Pinpoint the cell where the given text exists, returning its (x, y) midpoint coordinate. 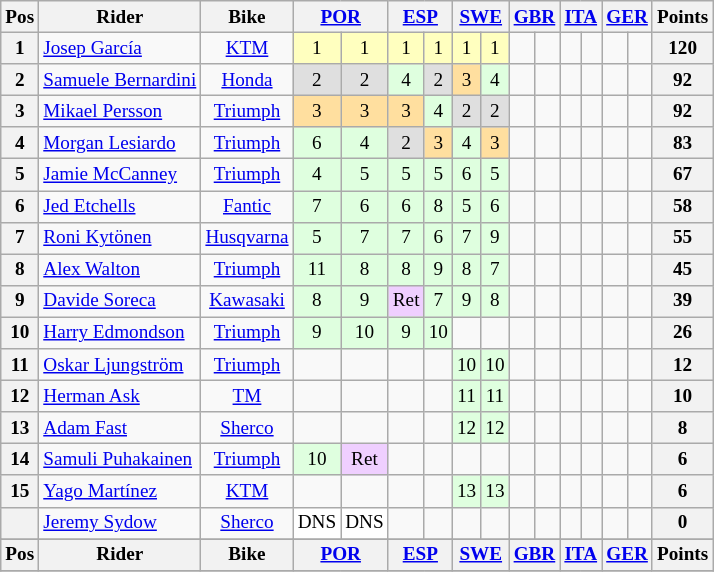
120 (682, 48)
Jeremy Sydow (120, 523)
Josep García (120, 48)
14 (20, 460)
45 (682, 270)
67 (682, 175)
Samuele Bernardini (120, 80)
Harry Edmondson (120, 333)
Alex Walton (120, 270)
39 (682, 301)
Oskar Ljungström (120, 365)
Roni Kytönen (120, 238)
Yago Martínez (120, 491)
Jed Etchells (120, 206)
55 (682, 238)
15 (20, 491)
Fantic (247, 206)
Jamie McCanney (120, 175)
26 (682, 333)
83 (682, 143)
Mikael Persson (120, 111)
Davide Soreca (120, 301)
Husqvarna (247, 238)
58 (682, 206)
Honda (247, 80)
Morgan Lesiardo (120, 143)
0 (682, 523)
TM (247, 396)
Samuli Puhakainen (120, 460)
Herman Ask (120, 396)
Kawasaki (247, 301)
Adam Fast (120, 428)
